Capture the cell that displays the provided text and extract its (x, y) central coordinate. 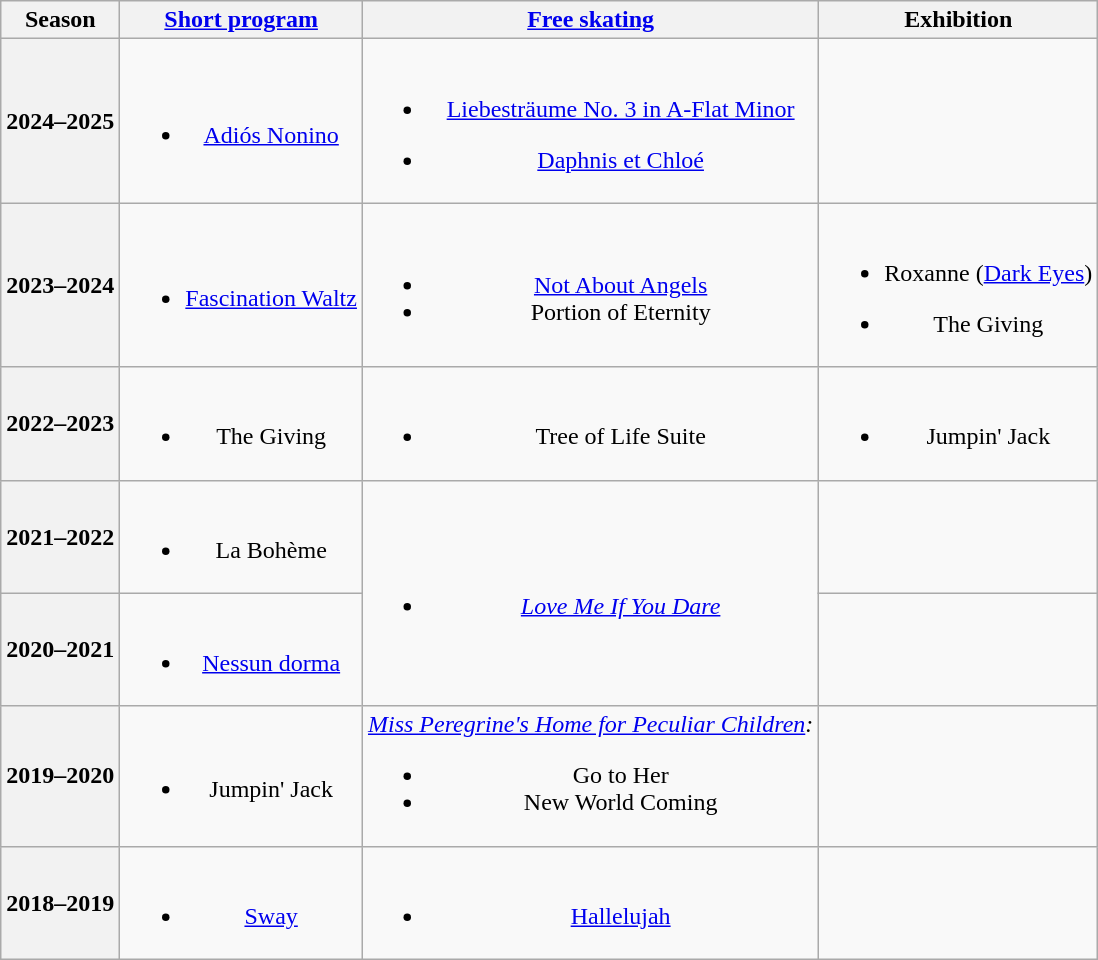
Fascination Waltz (242, 285)
La Bohème (242, 536)
Not About Angels Portion of Eternity (590, 285)
Sway (242, 902)
Exhibition (958, 20)
2024–2025 (60, 121)
Short program (242, 20)
Nessun dorma (242, 650)
Tree of Life Suite (590, 424)
2023–2024 (60, 285)
2021–2022 (60, 536)
2020–2021 (60, 650)
Miss Peregrine's Home for Peculiar Children:Go to Her New World Coming (590, 776)
Season (60, 20)
2019–2020 (60, 776)
Love Me If You Dare (590, 593)
Free skating (590, 20)
Hallelujah (590, 902)
2022–2023 (60, 424)
Roxanne (Dark Eyes)The Giving (958, 285)
2018–2019 (60, 902)
Adiós Nonino (242, 121)
Liebesträume No. 3 in A-Flat Minor Daphnis et Chloé (590, 121)
The Giving (242, 424)
